Return the (x, y) coordinate for the center point of the cell that contains the specified text.  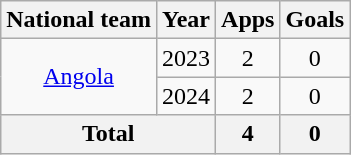
Goals (315, 20)
4 (248, 134)
Angola (79, 77)
Apps (248, 20)
2023 (186, 58)
National team (79, 20)
2024 (186, 96)
Year (186, 20)
Total (108, 134)
